Output the [X, Y] coordinate of the center of the cell containing the given text.  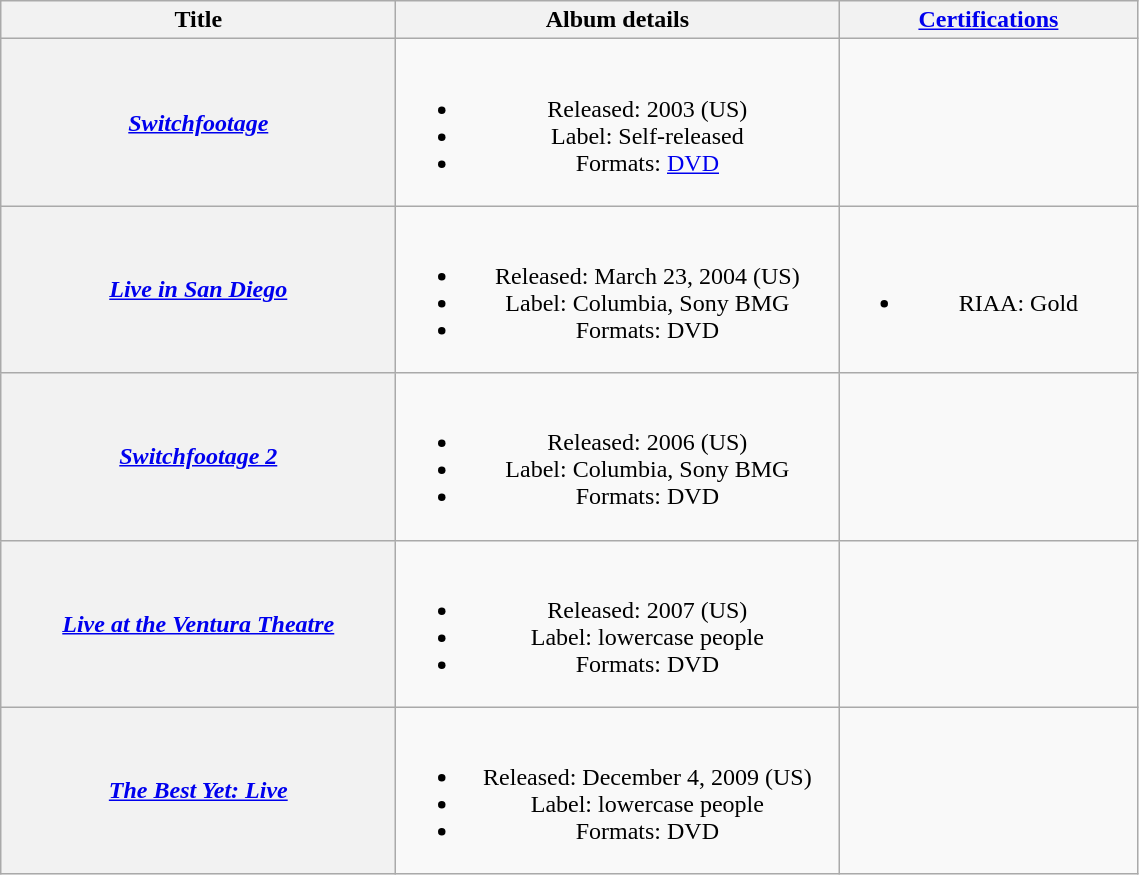
Released: 2006 (US)Label: Columbia, Sony BMGFormats: DVD [618, 456]
Live at the Ventura Theatre [198, 624]
Switchfootage 2 [198, 456]
Certifications [988, 20]
The Best Yet: Live [198, 790]
RIAA: Gold [988, 290]
Released: 2007 (US)Label: lowercase peopleFormats: DVD [618, 624]
Title [198, 20]
Switchfootage [198, 122]
Released: December 4, 2009 (US)Label: lowercase peopleFormats: DVD [618, 790]
Released: March 23, 2004 (US)Label: Columbia, Sony BMGFormats: DVD [618, 290]
Released: 2003 (US)Label: Self-releasedFormats: DVD [618, 122]
Album details [618, 20]
Live in San Diego [198, 290]
